Find where the given text appears and provide that cell's center as (x, y) coordinate. 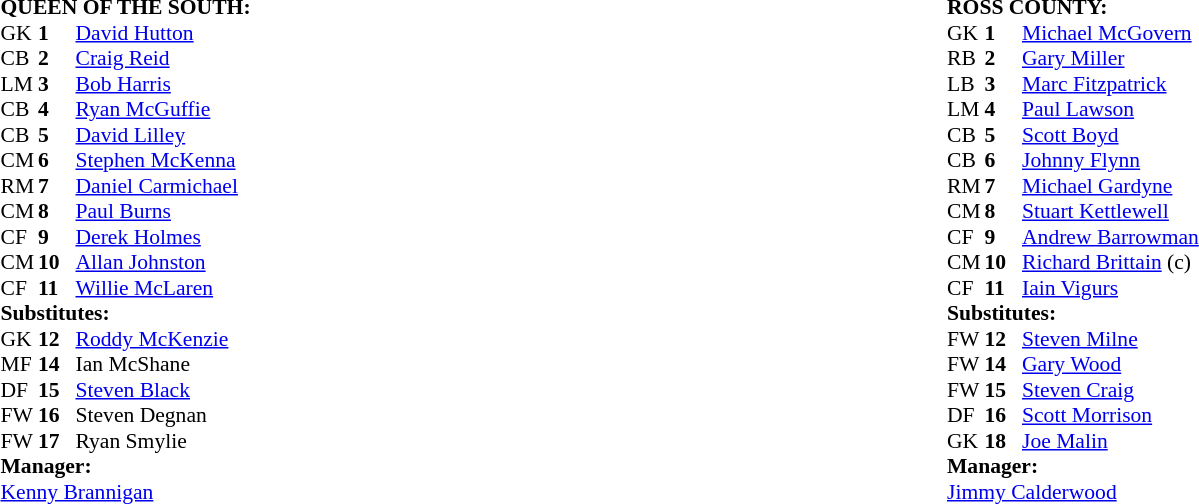
Marc Fitzpatrick (1110, 84)
Stuart Kettlewell (1110, 211)
Scott Morrison (1110, 415)
David Lilley (164, 135)
Daniel Carmichael (164, 186)
Paul Burns (164, 211)
MF (19, 365)
David Hutton (164, 33)
18 (1003, 441)
Scott Boyd (1110, 135)
Gary Miller (1110, 59)
Steven Craig (1110, 390)
Steven Milne (1110, 339)
Willie McLaren (164, 288)
Craig Reid (164, 59)
RB (966, 59)
Roddy McKenzie (164, 339)
Joe Malin (1110, 441)
Ryan Smylie (164, 441)
Michael Gardyne (1110, 186)
Bob Harris (164, 84)
Iain Vigurs (1110, 288)
Stephen McKenna (164, 161)
Paul Lawson (1110, 109)
Steven Black (164, 390)
Steven Degnan (164, 415)
Ian McShane (164, 365)
Michael McGovern (1110, 33)
Andrew Barrowman (1110, 237)
Johnny Flynn (1110, 161)
Derek Holmes (164, 237)
Allan Johnston (164, 263)
17 (57, 441)
Ryan McGuffie (164, 109)
Gary Wood (1110, 365)
Richard Brittain (c) (1110, 263)
LB (966, 84)
